Extract the (x, y) coordinate from the center of the cell holding the provided text.  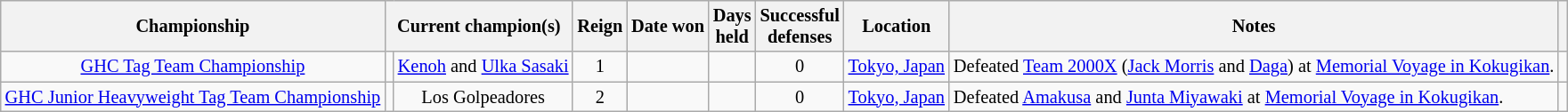
Current champion(s) (479, 26)
Notes (1254, 26)
1 (600, 67)
Location (897, 26)
GHC Junior Heavyweight Tag Team Championship (192, 97)
Defeated Team 2000X (Jack Morris and Daga) at Memorial Voyage in Kokugikan. (1254, 67)
2 (600, 97)
Los Golpeadores (483, 97)
Defeated Amakusa and Junta Miyawaki at Memorial Voyage in Kokugikan. (1254, 97)
Successfuldefenses (800, 26)
Reign (600, 26)
Date won (668, 26)
Daysheld (732, 26)
Kenoh and Ulka Sasaki (483, 67)
Championship (192, 26)
GHC Tag Team Championship (192, 67)
